Search for the cell housing the specified text and yield its (X, Y) center coordinate. 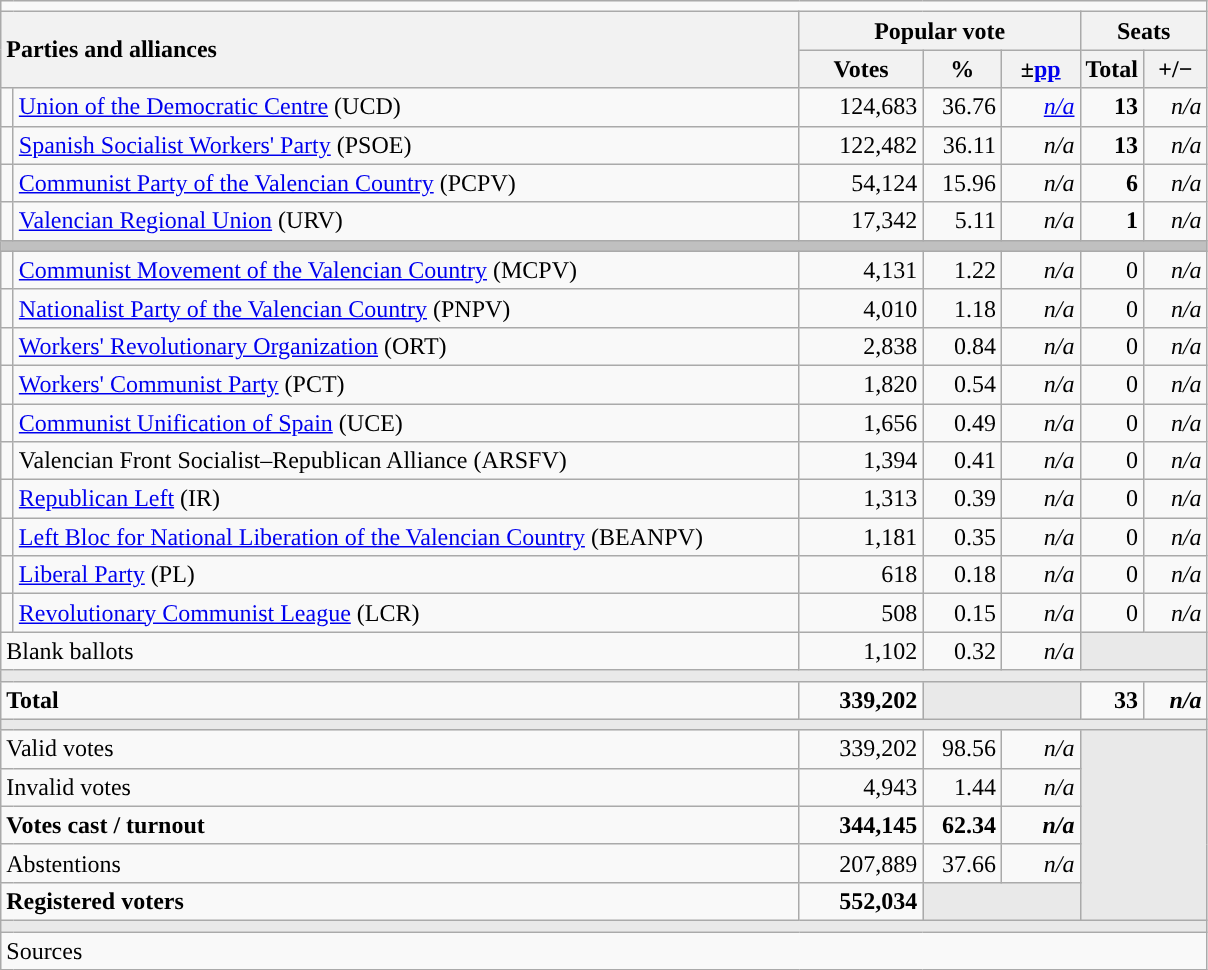
Union of the Democratic Centre (UCD) (406, 107)
552,034 (861, 901)
Blank ballots (400, 651)
Spanish Socialist Workers' Party (PSOE) (406, 145)
Popular vote (940, 31)
Workers' Communist Party (PCT) (406, 384)
6 (1112, 183)
Liberal Party (PL) (406, 575)
36.11 (962, 145)
Registered voters (400, 901)
1,820 (861, 384)
0.39 (962, 499)
Valencian Regional Union (URV) (406, 221)
0.41 (962, 461)
Workers' Revolutionary Organization (ORT) (406, 346)
4,131 (861, 270)
Valid votes (400, 749)
36.76 (962, 107)
508 (861, 613)
124,683 (861, 107)
0.32 (962, 651)
Invalid votes (400, 787)
Sources (604, 951)
Communist Unification of Spain (UCE) (406, 423)
37.66 (962, 863)
Communist Party of the Valencian Country (PCPV) (406, 183)
Left Bloc for National Liberation of the Valencian Country (BEANPV) (406, 537)
0.54 (962, 384)
15.96 (962, 183)
122,482 (861, 145)
Nationalist Party of the Valencian Country (PNPV) (406, 308)
1,394 (861, 461)
1.22 (962, 270)
4,010 (861, 308)
54,124 (861, 183)
17,342 (861, 221)
Revolutionary Communist League (LCR) (406, 613)
1,313 (861, 499)
1,181 (861, 537)
5.11 (962, 221)
% (962, 69)
Parties and alliances (400, 50)
Votes cast / turnout (400, 825)
0.35 (962, 537)
Republican Left (IR) (406, 499)
1.18 (962, 308)
0.49 (962, 423)
±pp (1040, 69)
98.56 (962, 749)
1.44 (962, 787)
0.84 (962, 346)
Communist Movement of the Valencian Country (MCPV) (406, 270)
0.15 (962, 613)
0.18 (962, 575)
207,889 (861, 863)
1,656 (861, 423)
62.34 (962, 825)
4,943 (861, 787)
+/− (1176, 69)
2,838 (861, 346)
344,145 (861, 825)
33 (1112, 700)
Abstentions (400, 863)
1,102 (861, 651)
1 (1112, 221)
Seats (1144, 31)
Valencian Front Socialist–Republican Alliance (ARSFV) (406, 461)
Votes (861, 69)
618 (861, 575)
